Locate the cell with the specified text and output its [X, Y] center coordinate. 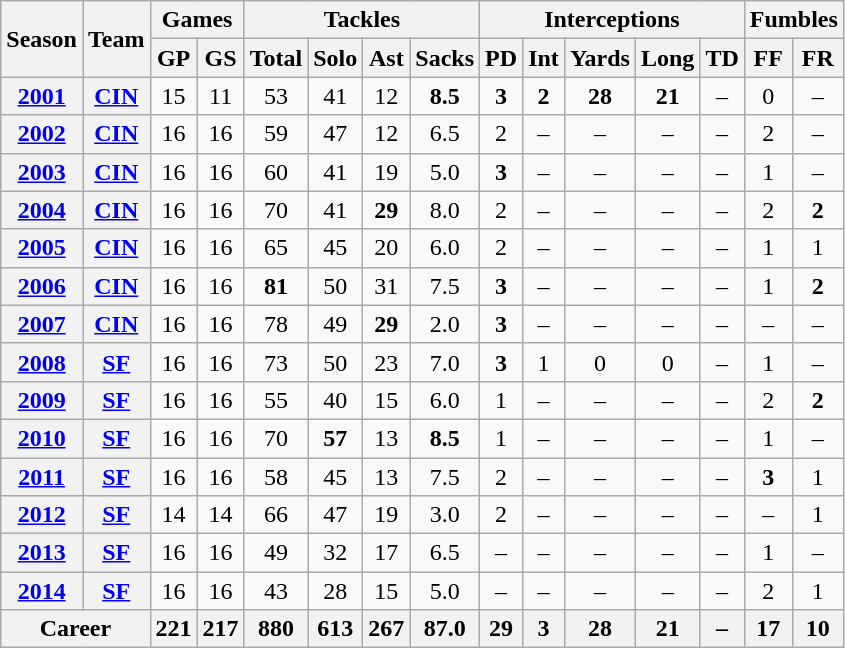
2.0 [445, 324]
87.0 [445, 629]
Total [276, 58]
Ast [386, 58]
2009 [42, 400]
267 [386, 629]
31 [386, 286]
40 [336, 400]
43 [276, 591]
2013 [42, 553]
2014 [42, 591]
Fumbles [794, 20]
Team [116, 39]
65 [276, 248]
23 [386, 362]
57 [336, 438]
Solo [336, 58]
55 [276, 400]
2007 [42, 324]
11 [220, 96]
GS [220, 58]
59 [276, 134]
221 [174, 629]
2001 [42, 96]
Interceptions [612, 20]
Tackles [362, 20]
73 [276, 362]
10 [818, 629]
78 [276, 324]
2012 [42, 515]
Yards [600, 58]
20 [386, 248]
2010 [42, 438]
FR [818, 58]
Int [544, 58]
613 [336, 629]
2006 [42, 286]
32 [336, 553]
60 [276, 172]
880 [276, 629]
2011 [42, 477]
PD [502, 58]
TD [722, 58]
66 [276, 515]
58 [276, 477]
2003 [42, 172]
2004 [42, 210]
FF [768, 58]
8.0 [445, 210]
2002 [42, 134]
Sacks [445, 58]
Career [76, 629]
217 [220, 629]
2008 [42, 362]
53 [276, 96]
2005 [42, 248]
81 [276, 286]
Long [667, 58]
3.0 [445, 515]
GP [174, 58]
7.0 [445, 362]
Season [42, 39]
Games [197, 20]
